Search for the cell housing the specified text and yield its (x, y) center coordinate. 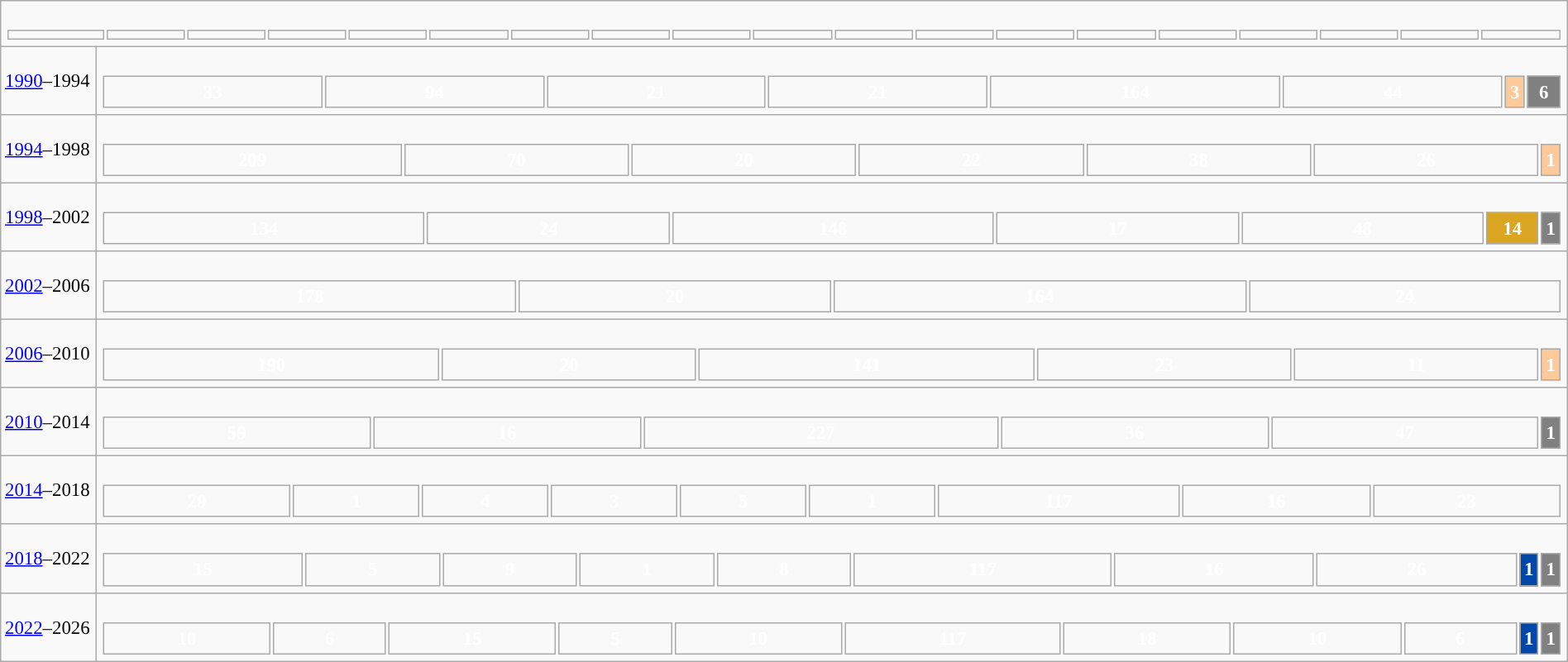
8 (784, 570)
94 (435, 91)
190 20 141 23 11 1 (832, 354)
29 (197, 501)
59 (237, 433)
178 (310, 296)
190 (271, 365)
10 6 15 5 10 117 18 10 6 1 1 (832, 626)
1998–2002 (49, 217)
14 (1512, 228)
48 (1363, 228)
209 70 20 22 38 26 1 (832, 149)
2002–2006 (49, 286)
141 (867, 365)
209 (253, 160)
47 (1405, 433)
36 (1135, 433)
17 (1118, 228)
59 16 227 36 47 1 (832, 421)
134 24 148 17 48 14 1 (832, 217)
178 20 164 24 (832, 286)
134 (265, 228)
70 (516, 160)
29 1 4 3 5 1 117 16 23 (832, 491)
44 (1393, 91)
1990–1994 (49, 81)
33 94 21 21 164 44 3 6 (832, 81)
2022–2026 (49, 626)
33 (213, 91)
9 (509, 570)
227 (820, 433)
1994–1998 (49, 149)
2018–2022 (49, 559)
4 (485, 501)
18 (1148, 638)
2014–2018 (49, 491)
2010–2014 (49, 421)
15 5 9 1 8 117 16 26 1 1 (832, 559)
38 (1198, 160)
148 (834, 228)
11 (1416, 365)
22 (971, 160)
2006–2010 (49, 354)
